For the text-containing cell, return its midpoint in (X, Y) coordinate format. 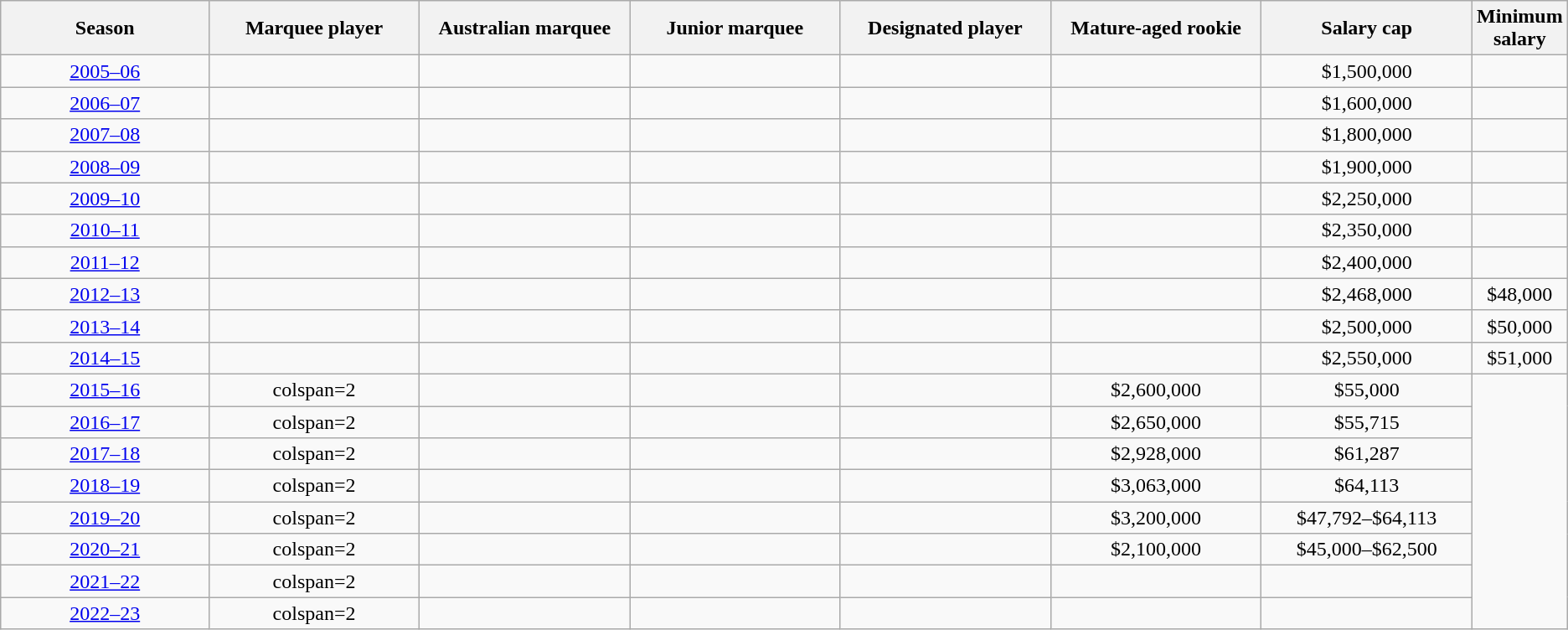
$2,100,000 (1156, 550)
$3,063,000 (1156, 486)
$55,000 (1367, 390)
Salary cap (1367, 28)
$2,550,000 (1367, 358)
2010–11 (106, 230)
Season (106, 28)
$1,600,000 (1367, 103)
$1,800,000 (1367, 135)
2007–08 (106, 135)
$45,000–$62,500 (1367, 550)
Australian marquee (525, 28)
$64,113 (1367, 486)
2020–21 (106, 550)
$2,928,000 (1156, 454)
2019–20 (106, 518)
2005–06 (106, 71)
$2,250,000 (1367, 199)
Junior marquee (735, 28)
Marquee player (315, 28)
$51,000 (1519, 358)
$2,500,000 (1367, 326)
$3,200,000 (1156, 518)
Minimum salary (1519, 28)
$2,650,000 (1156, 421)
2014–15 (106, 358)
$61,287 (1367, 454)
2017–18 (106, 454)
$50,000 (1519, 326)
2009–10 (106, 199)
$2,600,000 (1156, 390)
$48,000 (1519, 294)
Mature-aged rookie (1156, 28)
2012–13 (106, 294)
$2,400,000 (1367, 262)
$55,715 (1367, 421)
2021–22 (106, 581)
$1,500,000 (1367, 71)
2018–19 (106, 486)
Designated player (945, 28)
$2,350,000 (1367, 230)
2022–23 (106, 613)
2016–17 (106, 421)
$2,468,000 (1367, 294)
$47,792–$64,113 (1367, 518)
2011–12 (106, 262)
2008–09 (106, 167)
2013–14 (106, 326)
$1,900,000 (1367, 167)
2006–07 (106, 103)
2015–16 (106, 390)
